Identify which cell holds the provided text, then report its [X, Y] central coordinate. 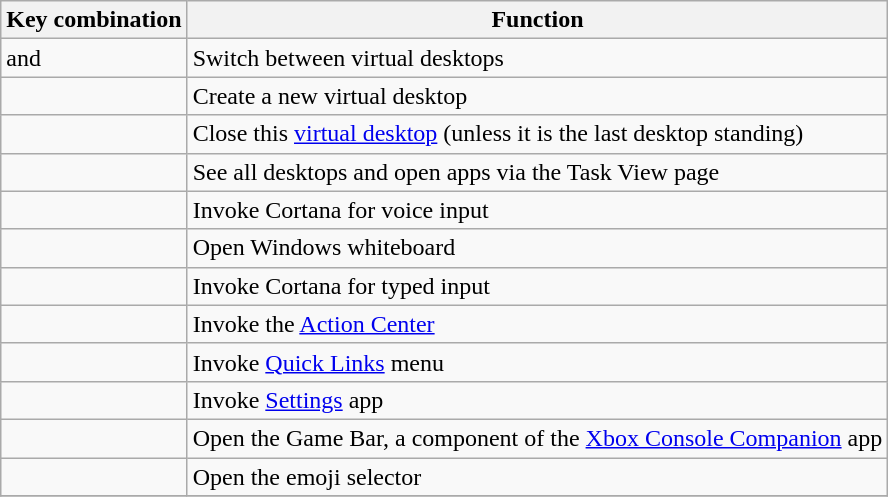
Key combination [94, 20]
Open Windows whiteboard [538, 248]
and [94, 58]
Open the Game Bar, a component of the Xbox Console Companion app [538, 438]
See all desktops and open apps via the Task View page [538, 172]
Function [538, 20]
Invoke Cortana for voice input [538, 210]
Invoke Settings app [538, 400]
Close this virtual desktop (unless it is the last desktop standing) [538, 134]
Invoke the Action Center [538, 324]
Invoke Quick Links menu [538, 362]
Create a new virtual desktop [538, 96]
Open the emoji selector [538, 477]
Invoke Cortana for typed input [538, 286]
Switch between virtual desktops [538, 58]
